Extract the (x, y) coordinate from the center of the cell holding the provided text.  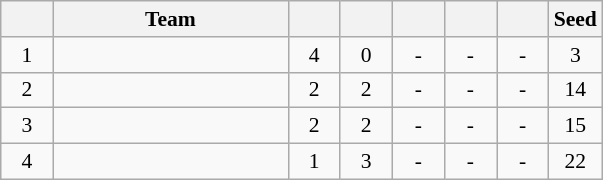
0 (366, 55)
14 (576, 90)
22 (576, 162)
Seed (576, 19)
15 (576, 126)
Team (170, 19)
